Find where the given text appears and provide that cell's center as [X, Y] coordinate. 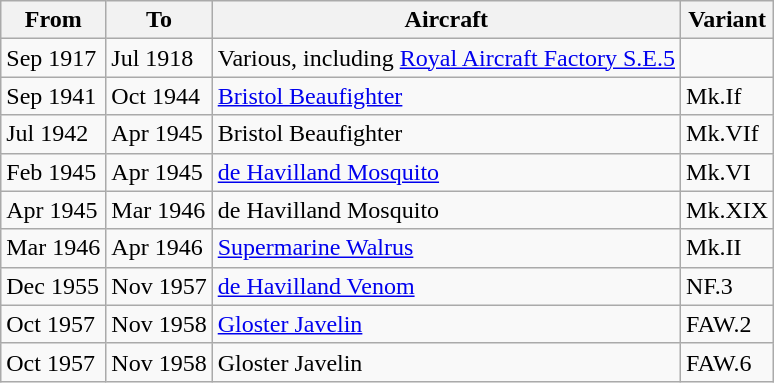
FAW.2 [728, 324]
Various, including Royal Aircraft Factory S.E.5 [446, 58]
To [159, 20]
Mk.VI [728, 172]
Feb 1945 [54, 172]
Sep 1941 [54, 96]
Mk.XIX [728, 210]
Oct 1944 [159, 96]
de Havilland Venom [446, 286]
Aircraft [446, 20]
Nov 1957 [159, 286]
Apr 1946 [159, 248]
Jul 1942 [54, 134]
Mk.If [728, 96]
NF.3 [728, 286]
Dec 1955 [54, 286]
Mk.II [728, 248]
Supermarine Walrus [446, 248]
Sep 1917 [54, 58]
Variant [728, 20]
From [54, 20]
FAW.6 [728, 362]
Jul 1918 [159, 58]
Mk.VIf [728, 134]
